Provide the (x, y) coordinate of the cell's center where the given text is located.  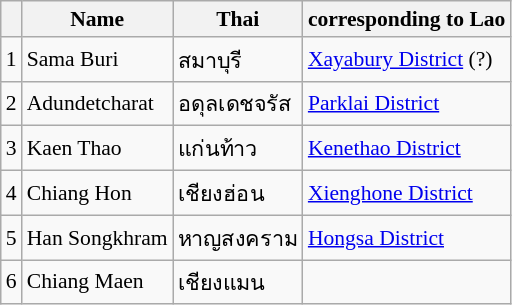
Thai (238, 19)
แก่นท้าว (238, 148)
Kenethao District (407, 148)
Kaen Thao (98, 148)
Name (98, 19)
corresponding to Lao (407, 19)
เชียงฮ่อน (238, 194)
Chiang Maen (98, 282)
อดุลเดชจรัส (238, 104)
Adundetcharat (98, 104)
5 (12, 238)
Parklai District (407, 104)
Xienghone District (407, 194)
Hongsa District (407, 238)
Sama Buri (98, 60)
เชียงแมน (238, 282)
2 (12, 104)
4 (12, 194)
Han Songkhram (98, 238)
6 (12, 282)
หาญสงคราม (238, 238)
3 (12, 148)
1 (12, 60)
สมาบุรี (238, 60)
Chiang Hon (98, 194)
Xayabury District (?) (407, 60)
